Output the (X, Y) coordinate of the center of the cell containing the given text.  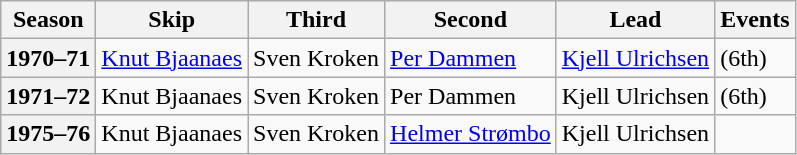
Helmer Strømbo (471, 134)
1971–72 (48, 96)
Lead (635, 20)
Events (755, 20)
1975–76 (48, 134)
1970–71 (48, 58)
Third (316, 20)
Skip (172, 20)
Second (471, 20)
Season (48, 20)
